Find where the given text appears and provide that cell's center as [x, y] coordinate. 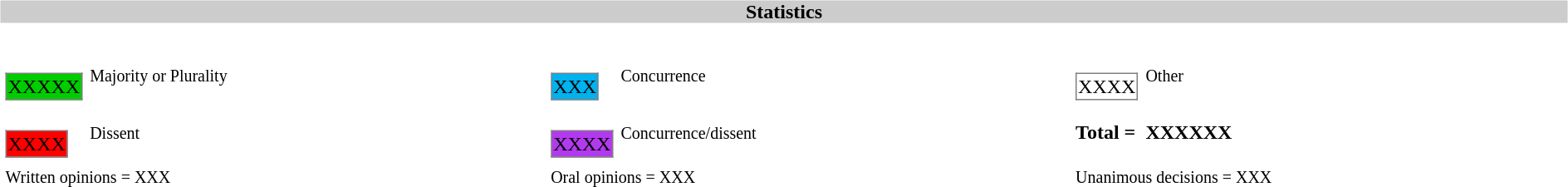
Concurrence/dissent [844, 132]
XXXXXX [1354, 132]
Other [1354, 76]
Concurrence [844, 76]
Dissent [316, 132]
Majority or Plurality [316, 76]
Statistics [784, 12]
Total = [1106, 132]
